Determine the (X, Y) coordinate at the center of the cell enclosing the given text.  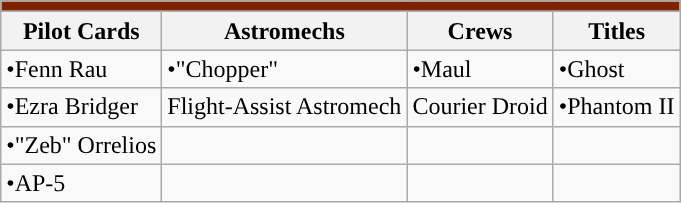
•AP-5 (82, 183)
Courier Droid (480, 107)
Astromechs (284, 31)
Pilot Cards (82, 31)
Titles (616, 31)
•Ezra Bridger (82, 107)
•"Zeb" Orrelios (82, 145)
•Phantom II (616, 107)
Crews (480, 31)
Flight-Assist Astromech (284, 107)
•Ghost (616, 69)
•Maul (480, 69)
•Fenn Rau (82, 69)
•"Chopper" (284, 69)
